Find where the given text appears and provide that cell's center as (X, Y) coordinate. 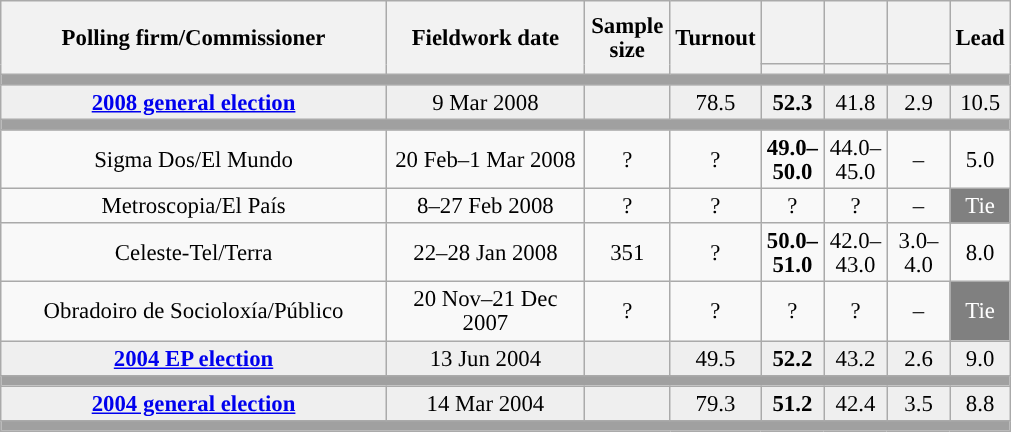
22–28 Jan 2008 (485, 254)
351 (627, 254)
Lead (980, 38)
13 Jun 2004 (485, 358)
20 Nov–21 Dec 2007 (485, 312)
14 Mar 2004 (485, 404)
51.2 (792, 404)
Metroscopia/El País (194, 206)
79.3 (716, 404)
9 Mar 2008 (485, 102)
43.2 (856, 358)
8.0 (980, 254)
Celeste-Tel/Terra (194, 254)
10.5 (980, 102)
Sample size (627, 38)
49.0–50.0 (792, 160)
78.5 (716, 102)
49.5 (716, 358)
8.8 (980, 404)
42.4 (856, 404)
41.8 (856, 102)
8–27 Feb 2008 (485, 206)
52.3 (792, 102)
3.0–4.0 (918, 254)
Fieldwork date (485, 38)
52.2 (792, 358)
2008 general election (194, 102)
3.5 (918, 404)
2.9 (918, 102)
Turnout (716, 38)
20 Feb–1 Mar 2008 (485, 160)
44.0–45.0 (856, 160)
5.0 (980, 160)
2.6 (918, 358)
Sigma Dos/El Mundo (194, 160)
2004 general election (194, 404)
50.0–51.0 (792, 254)
2004 EP election (194, 358)
42.0–43.0 (856, 254)
Polling firm/Commissioner (194, 38)
Obradoiro de Socioloxía/Público (194, 312)
9.0 (980, 358)
